Return (x, y) of the center of cell containing provided text 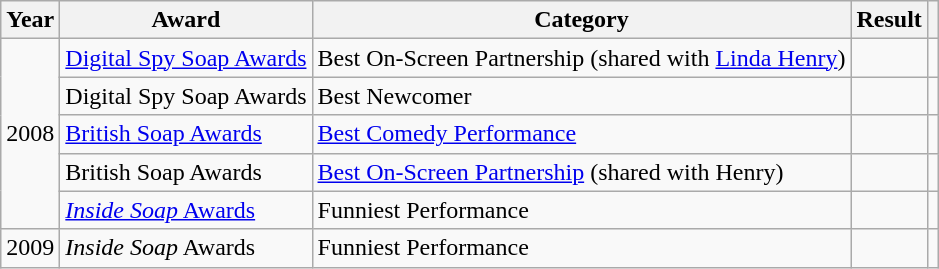
Category (582, 20)
Best Comedy Performance (582, 134)
Award (186, 20)
2009 (30, 248)
Best On-Screen Partnership (shared with Henry) (582, 172)
Result (889, 20)
2008 (30, 134)
Best Newcomer (582, 96)
Best On-Screen Partnership (shared with Linda Henry) (582, 58)
Year (30, 20)
